Return [x, y] of the center of cell containing provided text 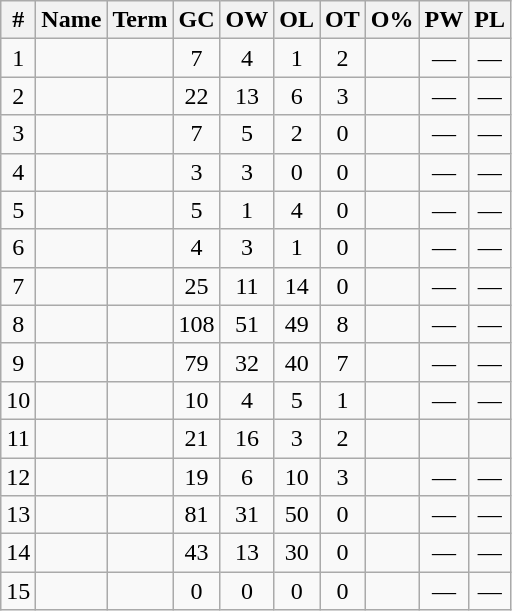
51 [247, 324]
108 [196, 324]
22 [196, 96]
9 [18, 362]
15 [18, 591]
OW [247, 20]
19 [196, 477]
81 [196, 515]
25 [196, 286]
# [18, 20]
OT [343, 20]
GC [196, 20]
32 [247, 362]
Term [140, 20]
50 [297, 515]
Name [72, 20]
31 [247, 515]
OL [297, 20]
PL [490, 20]
49 [297, 324]
O% [392, 20]
12 [18, 477]
16 [247, 438]
43 [196, 553]
40 [297, 362]
30 [297, 553]
21 [196, 438]
79 [196, 362]
PW [444, 20]
